Return (x, y) of the center of cell containing provided text 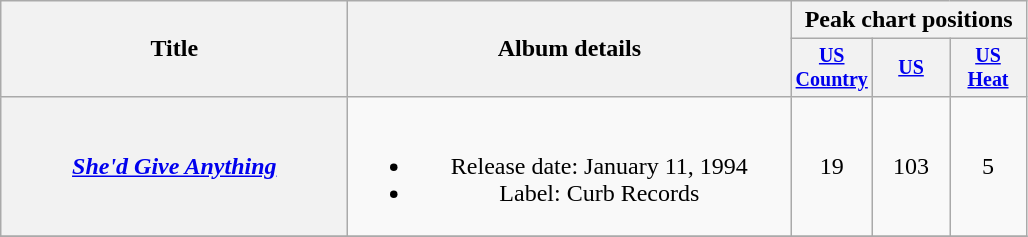
Peak chart positions (909, 20)
Title (174, 49)
US Country (832, 68)
US (912, 68)
She'd Give Anything (174, 166)
5 (988, 166)
103 (912, 166)
Release date: January 11, 1994Label: Curb Records (570, 166)
Album details (570, 49)
USHeat (988, 68)
19 (832, 166)
